Identify which cell holds the provided text, then report its (x, y) central coordinate. 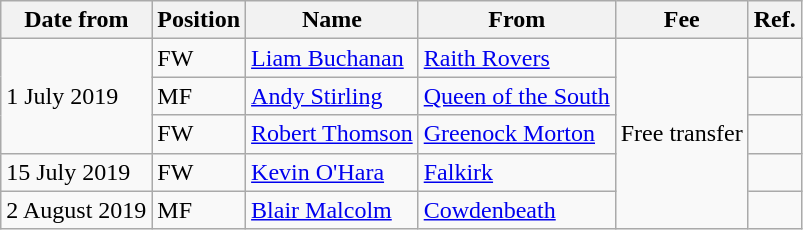
Free transfer (682, 134)
Cowdenbeath (516, 210)
Greenock Morton (516, 134)
Name (332, 20)
Queen of the South (516, 96)
Date from (76, 20)
Liam Buchanan (332, 58)
Falkirk (516, 172)
Raith Rovers (516, 58)
Kevin O'Hara (332, 172)
1 July 2019 (76, 96)
15 July 2019 (76, 172)
Ref. (774, 20)
Andy Stirling (332, 96)
Fee (682, 20)
2 August 2019 (76, 210)
Position (199, 20)
Blair Malcolm (332, 210)
Robert Thomson (332, 134)
From (516, 20)
